Return (x, y) of the center of cell containing provided text 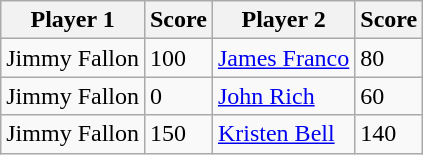
Player 2 (283, 20)
0 (178, 96)
100 (178, 58)
60 (389, 96)
Kristen Bell (283, 134)
James Franco (283, 58)
150 (178, 134)
John Rich (283, 96)
80 (389, 58)
Player 1 (73, 20)
140 (389, 134)
